Provide the [x, y] coordinate of the cell's center where the given text is located.  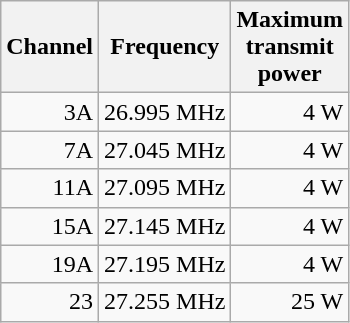
25 W [290, 302]
Channel [50, 47]
27.195 MHz [165, 264]
15A [50, 226]
19A [50, 264]
27.145 MHz [165, 226]
23 [50, 302]
3A [50, 112]
7A [50, 150]
Maximumtransmitpower [290, 47]
11A [50, 188]
27.255 MHz [165, 302]
26.995 MHz [165, 112]
27.045 MHz [165, 150]
Frequency [165, 47]
27.095 MHz [165, 188]
